Detect which cell encompasses the target text, then output its (X, Y) center coordinate. 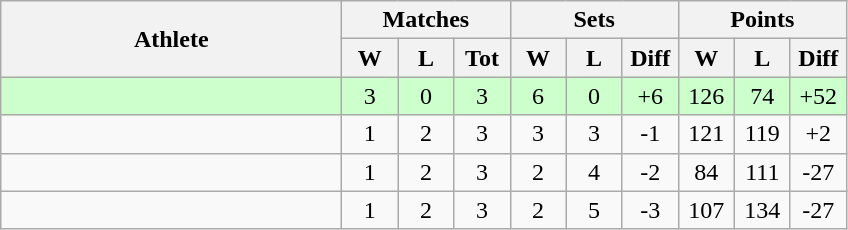
+52 (818, 96)
+2 (818, 134)
4 (594, 172)
74 (762, 96)
6 (538, 96)
5 (594, 210)
Points (762, 20)
84 (706, 172)
Tot (482, 58)
-2 (650, 172)
+6 (650, 96)
-1 (650, 134)
-3 (650, 210)
126 (706, 96)
Matches (426, 20)
Athlete (172, 39)
121 (706, 134)
119 (762, 134)
Sets (594, 20)
111 (762, 172)
107 (706, 210)
134 (762, 210)
